Scan for the cell matching the given text and deliver its [X, Y] coordinate at center. 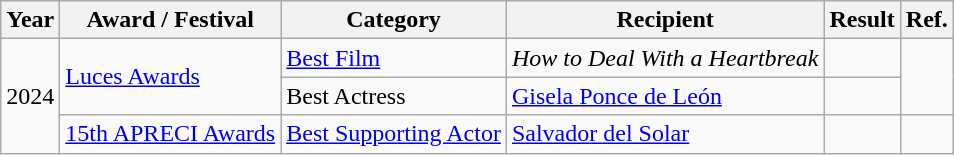
How to Deal With a Heartbreak [664, 58]
2024 [30, 96]
Category [394, 20]
15th APRECI Awards [170, 134]
Salvador del Solar [664, 134]
Best Supporting Actor [394, 134]
Result [862, 20]
Gisela Ponce de León [664, 96]
Ref. [926, 20]
Best Film [394, 58]
Award / Festival [170, 20]
Recipient [664, 20]
Year [30, 20]
Luces Awards [170, 77]
Best Actress [394, 96]
